Return the [X, Y] coordinate for the center point of the cell that contains the specified text.  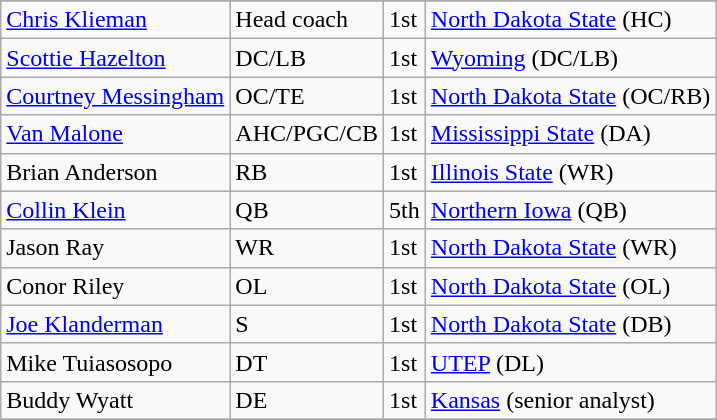
Collin Klein [116, 210]
Mississippi State (DA) [570, 134]
RB [307, 172]
DT [307, 362]
OL [307, 286]
North Dakota State (OL) [570, 286]
OC/TE [307, 96]
WR [307, 248]
UTEP (DL) [570, 362]
Joe Klanderman [116, 324]
Van Malone [116, 134]
Head coach [307, 20]
Northern Iowa (QB) [570, 210]
QB [307, 210]
North Dakota State (HC) [570, 20]
Kansas (senior analyst) [570, 400]
North Dakota State (DB) [570, 324]
Brian Anderson [116, 172]
S [307, 324]
Scottie Hazelton [116, 58]
Jason Ray [116, 248]
Chris Klieman [116, 20]
DC/LB [307, 58]
Illinois State (WR) [570, 172]
Conor Riley [116, 286]
North Dakota State (OC/RB) [570, 96]
North Dakota State (WR) [570, 248]
5th [405, 210]
AHC/PGC/CB [307, 134]
Buddy Wyatt [116, 400]
Courtney Messingham [116, 96]
DE [307, 400]
Mike Tuiasosopo [116, 362]
Wyoming (DC/LB) [570, 58]
